Detect which cell encompasses the target text, then output its (x, y) center coordinate. 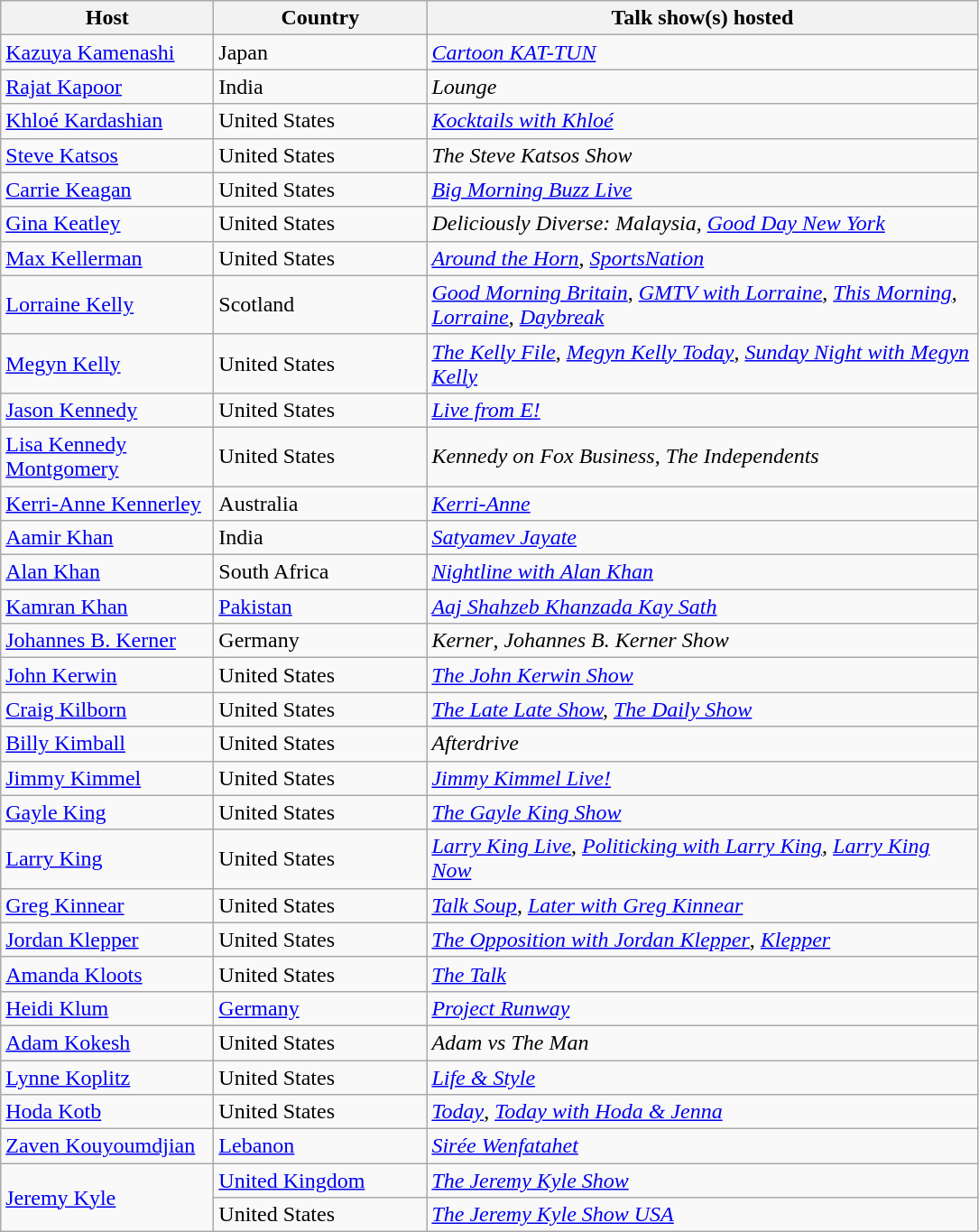
The Steve Katsos Show (702, 155)
Scotland (320, 305)
Lynne Koplitz (107, 1077)
The Jeremy Kyle Show USA (702, 1215)
Adam Kokesh (107, 1042)
Lounge (702, 87)
Larry King (107, 859)
Megyn Kelly (107, 363)
Aamir Khan (107, 538)
Billy Kimball (107, 744)
Lisa Kennedy Montgomery (107, 457)
Khloé Kardashian (107, 121)
Larry King Live, Politicking with Larry King, Larry King Now (702, 859)
Today, Today with Hoda & Jenna (702, 1112)
Kerner, Johannes B. Kerner Show (702, 641)
The Opposition with Jordan Klepper, Klepper (702, 940)
Lebanon (320, 1146)
Japan (320, 52)
Adam vs The Man (702, 1042)
Project Runway (702, 1008)
Gina Keatley (107, 224)
Gayle King (107, 812)
Rajat Kapoor (107, 87)
Lorraine Kelly (107, 305)
Nightline with Alan Khan (702, 572)
Max Kellerman (107, 258)
The Talk (702, 974)
The Gayle King Show (702, 812)
Aaj Shahzeb Khanzada Kay Sath (702, 607)
Heidi Klum (107, 1008)
Pakistan (320, 607)
Kocktails with Khloé (702, 121)
Talk Soup, Later with Greg Kinnear (702, 905)
United Kingdom (320, 1181)
Country (320, 18)
Talk show(s) hosted (702, 18)
Afterdrive (702, 744)
Australia (320, 503)
Kerri-Anne Kennerley (107, 503)
Steve Katsos (107, 155)
The Late Late Show, The Daily Show (702, 709)
Craig Kilborn (107, 709)
Carrie Keagan (107, 190)
Greg Kinnear (107, 905)
Jimmy Kimmel (107, 778)
The Kelly File, Megyn Kelly Today, Sunday Night with Megyn Kelly (702, 363)
Sirée Wenfatahet (702, 1146)
Live from E! (702, 410)
The Jeremy Kyle Show (702, 1181)
Big Morning Buzz Live (702, 190)
Host (107, 18)
Good Morning Britain, GMTV with Lorraine, This Morning, Lorraine, Daybreak (702, 305)
Life & Style (702, 1077)
John Kerwin (107, 675)
Zaven Kouyoumdjian (107, 1146)
Hoda Kotb (107, 1112)
Amanda Kloots (107, 974)
Satyamev Jayate (702, 538)
Kamran Khan (107, 607)
Kerri-Anne (702, 503)
Johannes B. Kerner (107, 641)
Jimmy Kimmel Live! (702, 778)
Cartoon KAT-TUN (702, 52)
Jason Kennedy (107, 410)
Deliciously Diverse: Malaysia, Good Day New York (702, 224)
The John Kerwin Show (702, 675)
Kennedy on Fox Business, The Independents (702, 457)
Around the Horn, SportsNation (702, 258)
Alan Khan (107, 572)
Jeremy Kyle (107, 1198)
Kazuya Kamenashi (107, 52)
Jordan Klepper (107, 940)
South Africa (320, 572)
